Identify which cell holds the provided text, then report its (x, y) central coordinate. 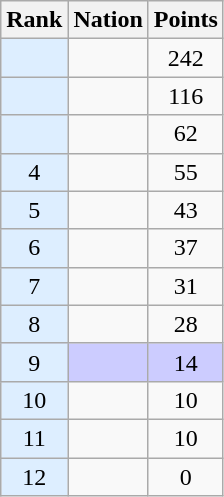
31 (186, 286)
62 (186, 134)
5 (34, 210)
14 (186, 362)
28 (186, 324)
37 (186, 248)
Nation (108, 20)
Points (186, 20)
0 (186, 477)
4 (34, 172)
116 (186, 96)
55 (186, 172)
7 (34, 286)
43 (186, 210)
11 (34, 438)
Rank (34, 20)
6 (34, 248)
8 (34, 324)
12 (34, 477)
242 (186, 58)
9 (34, 362)
